From the cell containing the given text, extract its center point as [X, Y] coordinate. 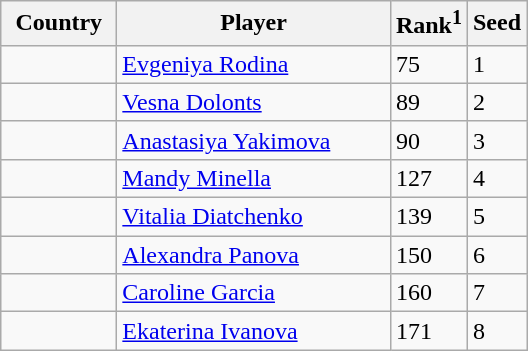
Vesna Dolonts [254, 102]
Anastasiya Yakimova [254, 140]
Player [254, 24]
90 [428, 140]
7 [496, 293]
Country [59, 24]
8 [496, 331]
Rank1 [428, 24]
5 [496, 217]
1 [496, 64]
139 [428, 217]
Mandy Minella [254, 178]
2 [496, 102]
127 [428, 178]
Caroline Garcia [254, 293]
Alexandra Panova [254, 255]
171 [428, 331]
Ekaterina Ivanova [254, 331]
3 [496, 140]
160 [428, 293]
Seed [496, 24]
89 [428, 102]
Vitalia Diatchenko [254, 217]
Evgeniya Rodina [254, 64]
4 [496, 178]
75 [428, 64]
150 [428, 255]
6 [496, 255]
